For the text-containing cell, return its midpoint in (x, y) coordinate format. 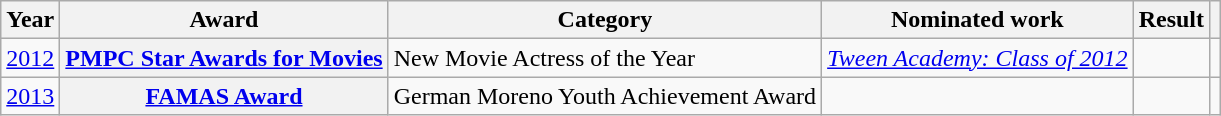
Result (1171, 20)
Tween Academy: Class of 2012 (978, 58)
Award (224, 20)
Year (30, 20)
FAMAS Award (224, 96)
New Movie Actress of the Year (604, 58)
Category (604, 20)
German Moreno Youth Achievement Award (604, 96)
Nominated work (978, 20)
PMPC Star Awards for Movies (224, 58)
2012 (30, 58)
2013 (30, 96)
